Scan for the cell matching the given text and deliver its (X, Y) coordinate at center. 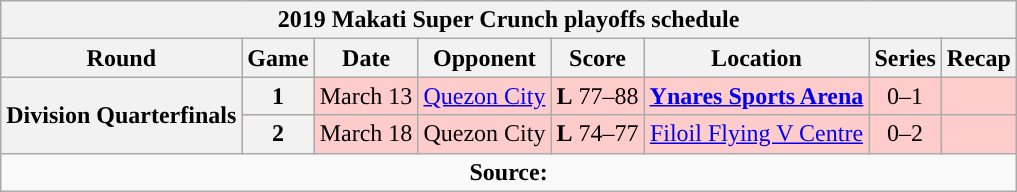
Division Quarterfinals (122, 115)
Filoil Flying V Centre (756, 134)
Date (366, 58)
March 13 (366, 96)
0–1 (905, 96)
March 18 (366, 134)
Opponent (484, 58)
2019 Makati Super Crunch playoffs schedule (509, 20)
Score (598, 58)
Game (278, 58)
Series (905, 58)
Recap (978, 58)
0–2 (905, 134)
L 74–77 (598, 134)
2 (278, 134)
Ynares Sports Arena (756, 96)
Source: (509, 172)
Round (122, 58)
L 77–88 (598, 96)
1 (278, 96)
Location (756, 58)
